Extract the [x, y] coordinate from the center of the cell holding the provided text.  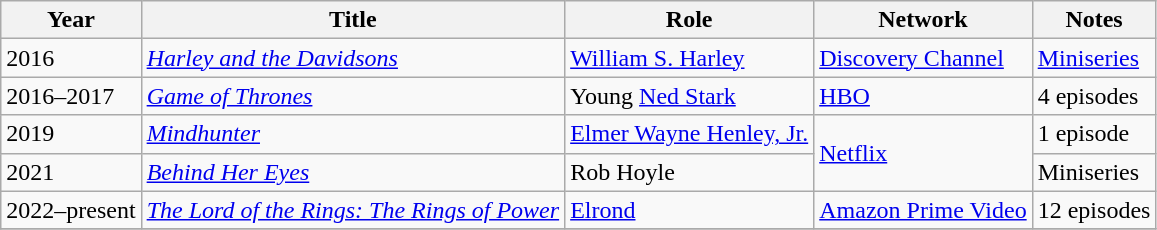
William S. Harley [690, 58]
Young Ned Stark [690, 96]
Elrond [690, 210]
Mindhunter [353, 134]
12 episodes [1094, 210]
Year [71, 20]
2016 [71, 58]
2022–present [71, 210]
4 episodes [1094, 96]
1 episode [1094, 134]
Elmer Wayne Henley, Jr. [690, 134]
Behind Her Eyes [353, 172]
2021 [71, 172]
Discovery Channel [923, 58]
2016–2017 [71, 96]
Network [923, 20]
Role [690, 20]
Amazon Prime Video [923, 210]
Notes [1094, 20]
2019 [71, 134]
Rob Hoyle [690, 172]
HBO [923, 96]
Harley and the Davidsons [353, 58]
Game of Thrones [353, 96]
The Lord of the Rings: The Rings of Power [353, 210]
Netflix [923, 153]
Title [353, 20]
